Provide the [x, y] coordinate of the cell's center where the given text is located.  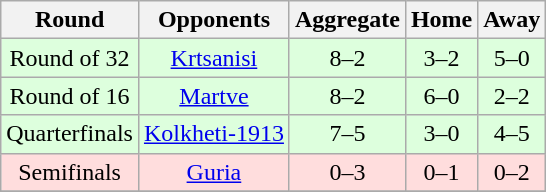
Quarterfinals [70, 134]
Kolkheti-1913 [214, 134]
Round [70, 20]
6–0 [441, 96]
5–0 [512, 58]
Aggregate [347, 20]
7–5 [347, 134]
0–1 [441, 172]
Opponents [214, 20]
0–2 [512, 172]
Martve [214, 96]
Away [512, 20]
0–3 [347, 172]
3–0 [441, 134]
Guria [214, 172]
Round of 32 [70, 58]
2–2 [512, 96]
Round of 16 [70, 96]
Semifinals [70, 172]
Home [441, 20]
3–2 [441, 58]
Krtsanisi [214, 58]
4–5 [512, 134]
